Extract the (x, y) coordinate from the center of the cell holding the provided text.  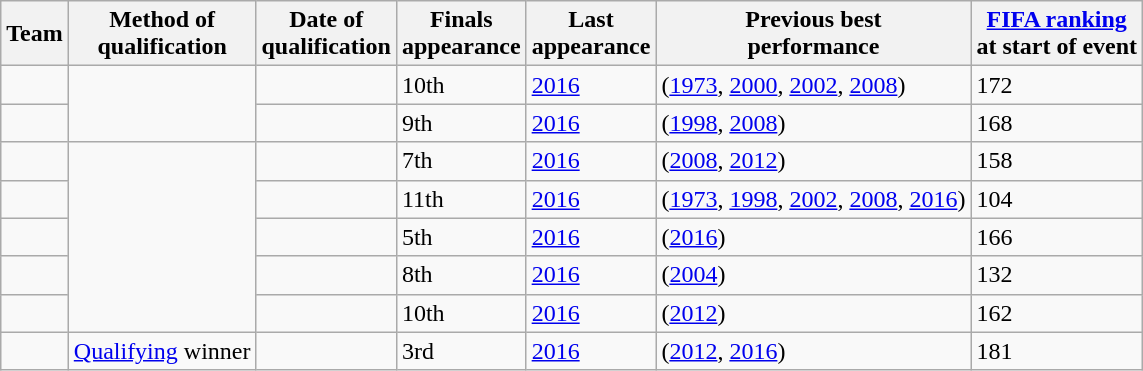
132 (1057, 275)
Qualifying winner (162, 351)
158 (1057, 161)
FIFA rankingat start of event (1057, 34)
11th (461, 199)
172 (1057, 85)
(2012, 2016) (814, 351)
(2016) (814, 237)
(2012) (814, 313)
7th (461, 161)
Previous bestperformance (814, 34)
Lastappearance (591, 34)
104 (1057, 199)
Finalsappearance (461, 34)
166 (1057, 237)
(2004) (814, 275)
8th (461, 275)
(1973, 1998, 2002, 2008, 2016) (814, 199)
168 (1057, 123)
(2008, 2012) (814, 161)
Date ofqualification (326, 34)
162 (1057, 313)
(1973, 2000, 2002, 2008) (814, 85)
181 (1057, 351)
Method ofqualification (162, 34)
9th (461, 123)
5th (461, 237)
Team (35, 34)
(1998, 2008) (814, 123)
3rd (461, 351)
